For the text-containing cell, return its midpoint in [x, y] coordinate format. 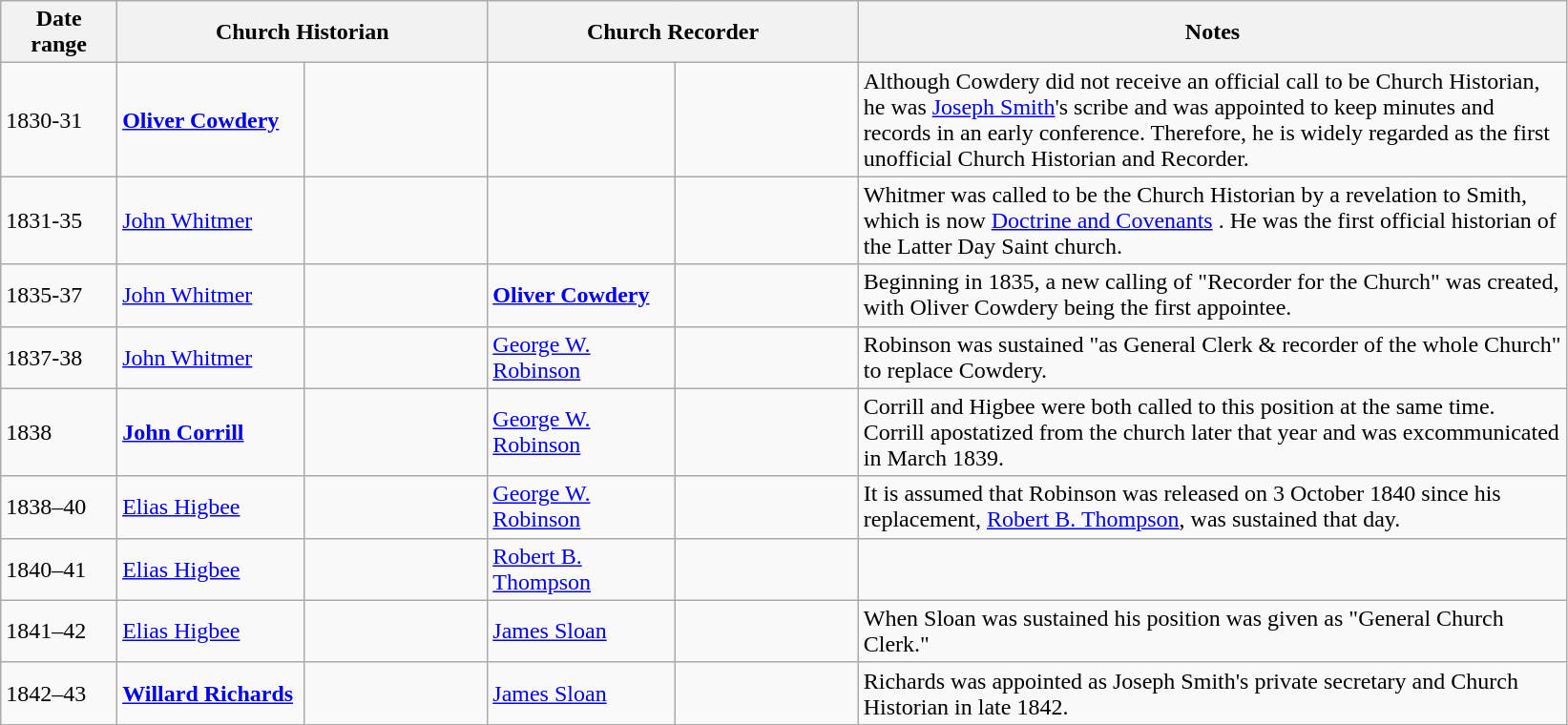
Church Recorder [673, 32]
1842–43 [59, 693]
Date range [59, 32]
1830-31 [59, 120]
Notes [1212, 32]
1835-37 [59, 296]
When Sloan was sustained his position was given as "General Church Clerk." [1212, 632]
Robinson was sustained "as General Clerk & recorder of the whole Church" to replace Cowdery. [1212, 357]
Willard Richards [211, 693]
1838 [59, 432]
1840–41 [59, 569]
1837-38 [59, 357]
1841–42 [59, 632]
Beginning in 1835, a new calling of "Recorder for the Church" was created, with Oliver Cowdery being the first appointee. [1212, 296]
Richards was appointed as Joseph Smith's private secretary and Church Historian in late 1842. [1212, 693]
Robert B. Thompson [581, 569]
Church Historian [303, 32]
John Corrill [211, 432]
1838–40 [59, 507]
It is assumed that Robinson was released on 3 October 1840 since his replacement, Robert B. Thompson, was sustained that day. [1212, 507]
1831-35 [59, 220]
